Return the (x, y) coordinate for the center point of the cell that contains the specified text.  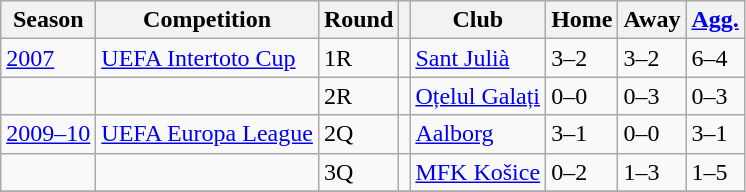
Oțelul Galați (478, 96)
Aalborg (478, 134)
Home (582, 20)
Season (48, 20)
Round (358, 20)
Away (652, 20)
2R (358, 96)
6–4 (715, 58)
Club (478, 20)
2009–10 (48, 134)
2007 (48, 58)
1–5 (715, 172)
3Q (358, 172)
Agg. (715, 20)
0–2 (582, 172)
1–3 (652, 172)
2Q (358, 134)
Competition (208, 20)
1R (358, 58)
MFK Košice (478, 172)
Sant Julià (478, 58)
UEFA Europa League (208, 134)
UEFA Intertoto Cup (208, 58)
